Detect which cell encompasses the target text, then output its [x, y] center coordinate. 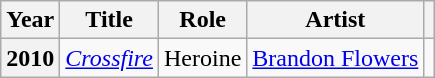
Artist [336, 20]
Heroine [202, 58]
Role [202, 20]
Brandon Flowers [336, 58]
Title [110, 20]
2010 [30, 58]
Crossfire [110, 58]
Year [30, 20]
